Return the [X, Y] coordinate for the center point of the cell that contains the specified text.  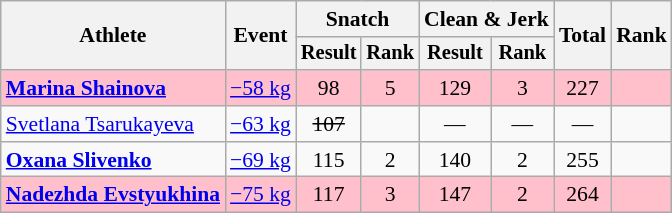
98 [329, 88]
255 [582, 160]
115 [329, 160]
−63 kg [260, 124]
Clean & Jerk [486, 19]
227 [582, 88]
−58 kg [260, 88]
107 [329, 124]
5 [390, 88]
Snatch [358, 19]
147 [455, 195]
140 [455, 160]
264 [582, 195]
Marina Shainova [113, 88]
−69 kg [260, 160]
129 [455, 88]
−75 kg [260, 195]
Nadezhda Evstyukhina [113, 195]
Event [260, 36]
Oxana Slivenko [113, 160]
Athlete [113, 36]
Total [582, 36]
Svetlana Tsarukayeva [113, 124]
117 [329, 195]
